Locate the cell with the specified text and output its (x, y) center coordinate. 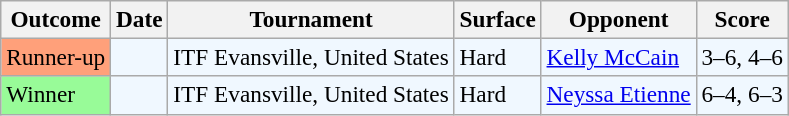
Kelly McCain (618, 57)
Outcome (56, 19)
6–4, 6–3 (742, 95)
Neyssa Etienne (618, 95)
Date (140, 19)
3–6, 4–6 (742, 57)
Opponent (618, 19)
Winner (56, 95)
Tournament (311, 19)
Surface (498, 19)
Runner-up (56, 57)
Score (742, 19)
